Determine the [X, Y] coordinate at the center of the cell enclosing the given text.  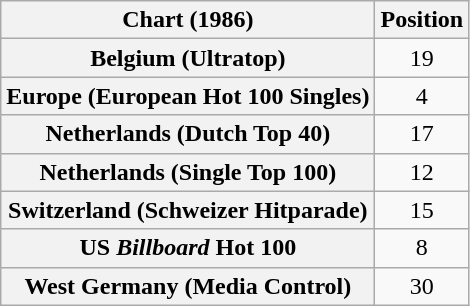
West Germany (Media Control) [188, 286]
15 [422, 210]
19 [422, 58]
Belgium (Ultratop) [188, 58]
30 [422, 286]
Switzerland (Schweizer Hitparade) [188, 210]
Europe (European Hot 100 Singles) [188, 96]
Netherlands (Single Top 100) [188, 172]
Position [422, 20]
US Billboard Hot 100 [188, 248]
4 [422, 96]
Chart (1986) [188, 20]
17 [422, 134]
8 [422, 248]
Netherlands (Dutch Top 40) [188, 134]
12 [422, 172]
